Identify which cell holds the provided text, then report its [x, y] central coordinate. 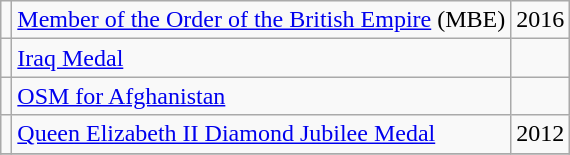
Member of the Order of the British Empire (MBE) [262, 20]
2012 [540, 134]
OSM for Afghanistan [262, 96]
2016 [540, 20]
Iraq Medal [262, 58]
Queen Elizabeth II Diamond Jubilee Medal [262, 134]
